Capture the cell that displays the provided text and extract its (X, Y) central coordinate. 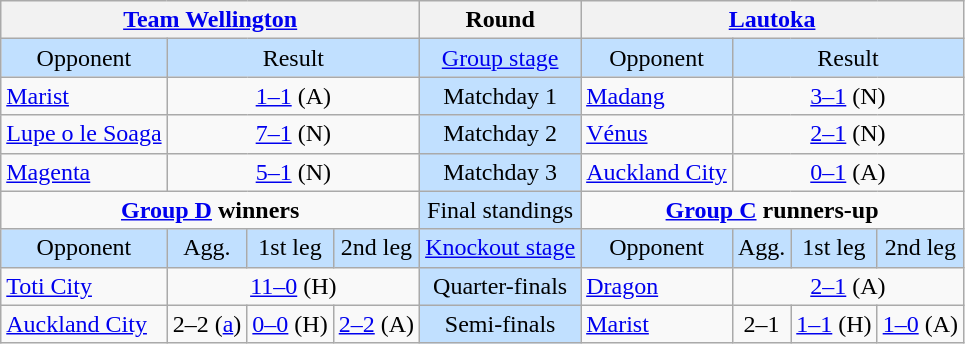
Dragon (657, 286)
Matchday 3 (500, 172)
Matchday 2 (500, 134)
2–1 (761, 324)
Vénus (657, 134)
1–1 (A) (293, 96)
Knockout stage (500, 248)
5–1 (N) (293, 172)
Matchday 1 (500, 96)
Group C runners-up (772, 210)
Semi-finals (500, 324)
Madang (657, 96)
Toti City (84, 286)
11–0 (H) (293, 286)
2–2 (A) (376, 324)
1–1 (H) (834, 324)
0–0 (H) (290, 324)
Group stage (500, 58)
Team Wellington (210, 20)
1–0 (A) (920, 324)
Round (500, 20)
Quarter-finals (500, 286)
7–1 (N) (293, 134)
3–1 (N) (848, 96)
Group D winners (210, 210)
2–2 (a) (207, 324)
2–1 (N) (848, 134)
Lupe o le Soaga (84, 134)
0–1 (A) (848, 172)
Final standings (500, 210)
2–1 (A) (848, 286)
Lautoka (772, 20)
Magenta (84, 172)
